Locate the cell with the specified text and output its (X, Y) center coordinate. 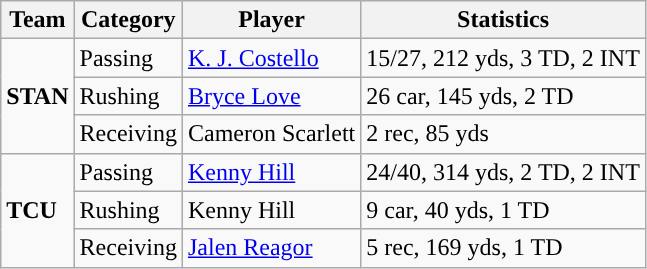
15/27, 212 yds, 3 TD, 2 INT (504, 58)
Team (38, 20)
STAN (38, 96)
Cameron Scarlett (271, 134)
Category (128, 20)
K. J. Costello (271, 58)
Player (271, 20)
2 rec, 85 yds (504, 134)
Statistics (504, 20)
Jalen Reagor (271, 248)
26 car, 145 yds, 2 TD (504, 96)
9 car, 40 yds, 1 TD (504, 210)
24/40, 314 yds, 2 TD, 2 INT (504, 172)
TCU (38, 210)
Bryce Love (271, 96)
5 rec, 169 yds, 1 TD (504, 248)
